Search for the cell housing the specified text and yield its (X, Y) center coordinate. 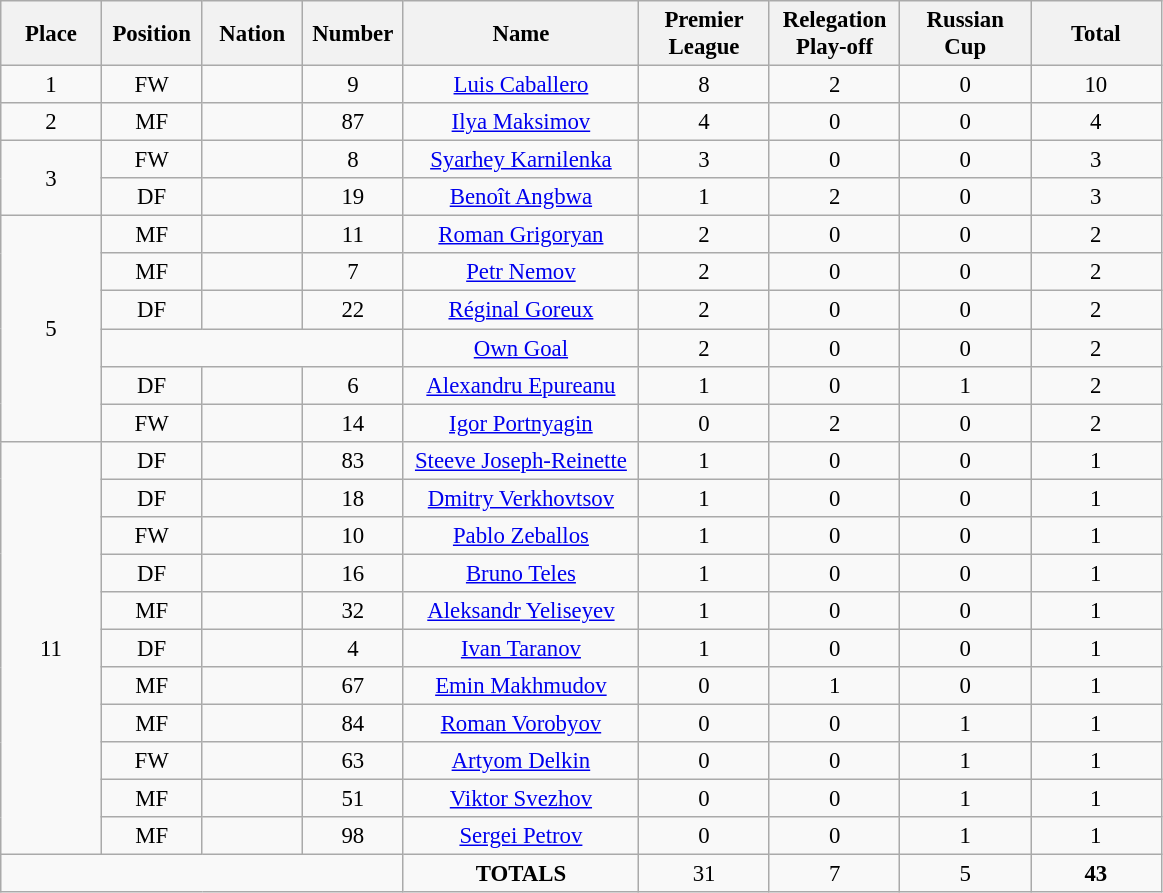
43 (1096, 874)
TOTALS (521, 874)
22 (354, 310)
32 (354, 611)
Artyom Delkin (521, 761)
63 (354, 761)
Aleksandr Yeliseyev (521, 611)
Syarhey Karnilenka (521, 160)
Russian Cup (966, 34)
Name (521, 34)
Viktor Svezhov (521, 799)
87 (354, 122)
Place (52, 34)
98 (354, 836)
Ilya Maksimov (521, 122)
Luis Caballero (521, 85)
31 (704, 874)
Benoît Angbwa (521, 197)
Number (354, 34)
67 (354, 686)
Pablo Zeballos (521, 536)
Premier League (704, 34)
Nation (252, 34)
Petr Nemov (521, 273)
Sergei Petrov (521, 836)
Bruno Teles (521, 573)
51 (354, 799)
Own Goal (521, 348)
Relegation Play-off (834, 34)
16 (354, 573)
84 (354, 724)
Igor Portnyagin (521, 423)
Emin Makhmudov (521, 686)
Ivan Taranov (521, 648)
19 (354, 197)
Steeve Joseph-Reinette (521, 460)
83 (354, 460)
18 (354, 498)
Réginal Goreux (521, 310)
9 (354, 85)
Dmitry Verkhovtsov (521, 498)
14 (354, 423)
Alexandru Epureanu (521, 385)
Total (1096, 34)
Roman Vorobyov (521, 724)
Roman Grigoryan (521, 235)
Position (152, 34)
6 (354, 385)
